Provide the (X, Y) coordinate of the cell's center where the given text is located.  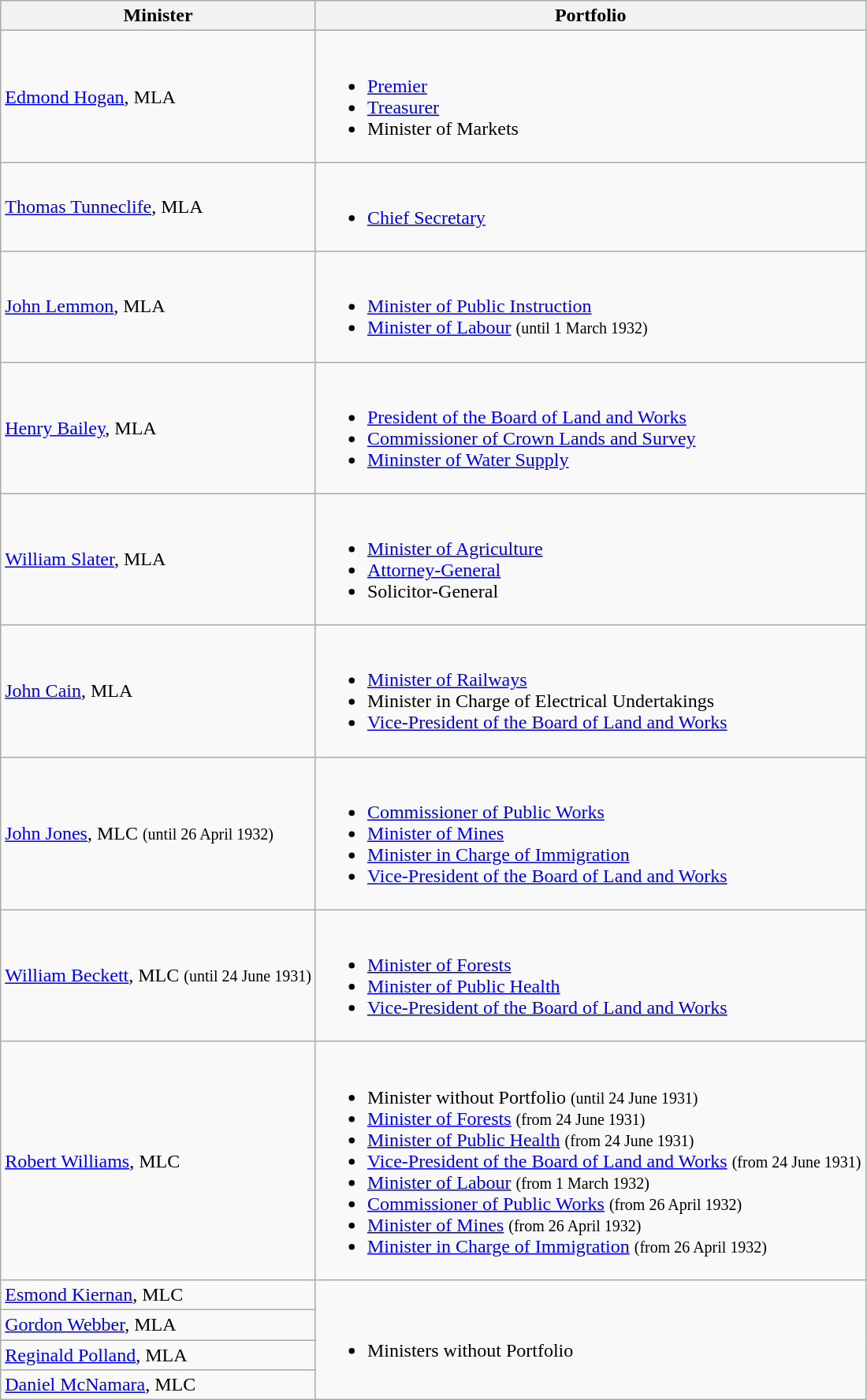
John Cain, MLA (158, 691)
Esmond Kiernan, MLC (158, 1294)
William Beckett, MLC (until 24 June 1931) (158, 976)
Henry Bailey, MLA (158, 427)
Robert Williams, MLC (158, 1160)
PremierTreasurerMinister of Markets (590, 96)
Thomas Tunneclife, MLA (158, 207)
Portfolio (590, 16)
Gordon Webber, MLA (158, 1324)
Minister of ForestsMinister of Public HealthVice-President of the Board of Land and Works (590, 976)
Minister of Public InstructionMinister of Labour (until 1 March 1932) (590, 307)
President of the Board of Land and WorksCommissioner of Crown Lands and SurveyMininster of Water Supply (590, 427)
Chief Secretary (590, 207)
Edmond Hogan, MLA (158, 96)
Minister of AgricultureAttorney-GeneralSolicitor-General (590, 560)
Reginald Polland, MLA (158, 1355)
John Lemmon, MLA (158, 307)
Ministers without Portfolio (590, 1339)
John Jones, MLC (until 26 April 1932) (158, 833)
Daniel McNamara, MLC (158, 1385)
Minister (158, 16)
Minister of RailwaysMinister in Charge of Electrical UndertakingsVice-President of the Board of Land and Works (590, 691)
Commissioner of Public WorksMinister of MinesMinister in Charge of ImmigrationVice-President of the Board of Land and Works (590, 833)
William Slater, MLA (158, 560)
